Search for the cell housing the specified text and yield its [X, Y] center coordinate. 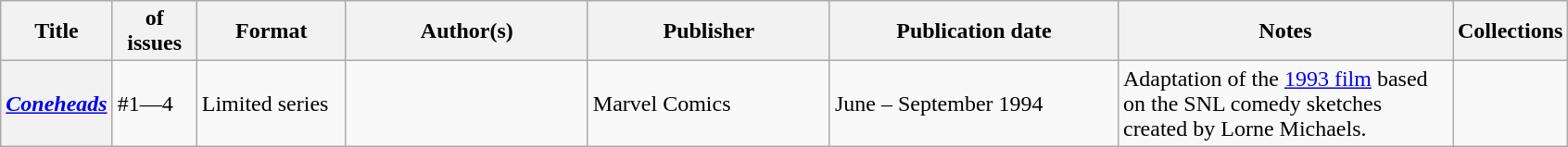
Adaptation of the 1993 film based on the SNL comedy sketches created by Lorne Michaels. [1284, 104]
of issues [154, 31]
Limited series [271, 104]
Coneheads [57, 104]
Author(s) [467, 31]
Notes [1284, 31]
Collections [1511, 31]
Format [271, 31]
Title [57, 31]
#1—4 [154, 104]
June – September 1994 [973, 104]
Publisher [708, 31]
Marvel Comics [708, 104]
Publication date [973, 31]
